Find where the given text appears and provide that cell's center as (X, Y) coordinate. 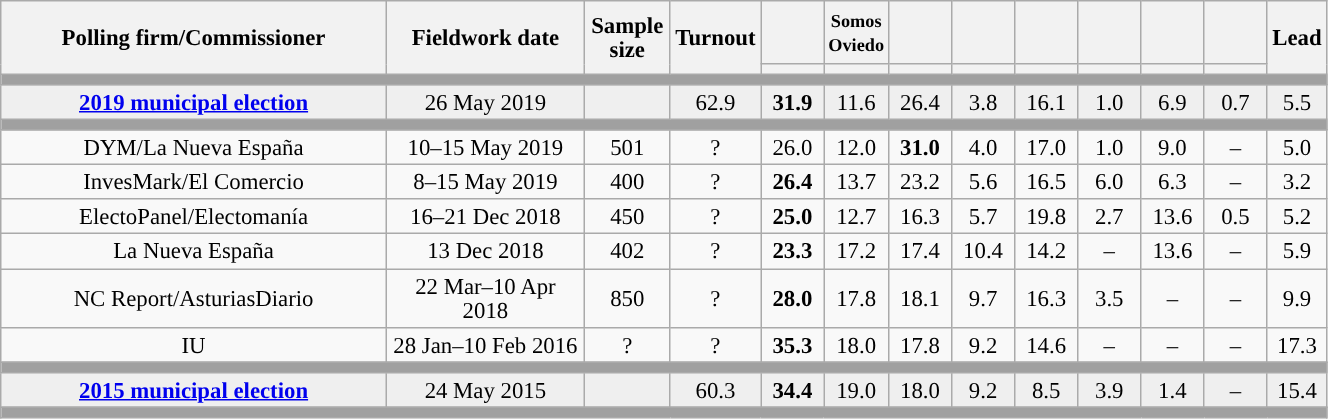
10–15 May 2019 (485, 148)
2019 municipal election (194, 102)
12.0 (856, 148)
501 (627, 148)
19.8 (1046, 218)
12.7 (856, 218)
3.8 (984, 102)
ElectoPanel/Electomanía (194, 218)
60.3 (716, 390)
13 Dec 2018 (485, 252)
26 May 2019 (485, 102)
62.9 (716, 102)
0.5 (1236, 218)
15.4 (1297, 390)
17.3 (1297, 344)
11.6 (856, 102)
400 (627, 182)
La Nueva España (194, 252)
5.2 (1297, 218)
Fieldwork date (485, 38)
6.9 (1172, 102)
6.3 (1172, 182)
16.1 (1046, 102)
16–21 Dec 2018 (485, 218)
2015 municipal election (194, 390)
450 (627, 218)
402 (627, 252)
10.4 (984, 252)
3.5 (1110, 298)
5.9 (1297, 252)
InvesMark/El Comercio (194, 182)
NC Report/AsturiasDiario (194, 298)
5.5 (1297, 102)
34.4 (792, 390)
8–15 May 2019 (485, 182)
14.6 (1046, 344)
17.2 (856, 252)
23.2 (920, 182)
3.9 (1110, 390)
17.4 (920, 252)
9.9 (1297, 298)
16.5 (1046, 182)
4.0 (984, 148)
24 May 2015 (485, 390)
5.6 (984, 182)
22 Mar–10 Apr 2018 (485, 298)
5.7 (984, 218)
14.2 (1046, 252)
0.7 (1236, 102)
3.2 (1297, 182)
18.1 (920, 298)
Polling firm/Commissioner (194, 38)
1.4 (1172, 390)
35.3 (792, 344)
2.7 (1110, 218)
13.7 (856, 182)
IU (194, 344)
28.0 (792, 298)
19.0 (856, 390)
17.0 (1046, 148)
25.0 (792, 218)
Sample size (627, 38)
31.0 (920, 148)
Turnout (716, 38)
850 (627, 298)
28 Jan–10 Feb 2016 (485, 344)
8.5 (1046, 390)
23.3 (792, 252)
31.9 (792, 102)
5.0 (1297, 148)
9.0 (1172, 148)
DYM/La Nueva España (194, 148)
26.0 (792, 148)
6.0 (1110, 182)
Lead (1297, 38)
SomosOviedo (856, 32)
9.7 (984, 298)
